Identify which cell holds the provided text, then report its [x, y] central coordinate. 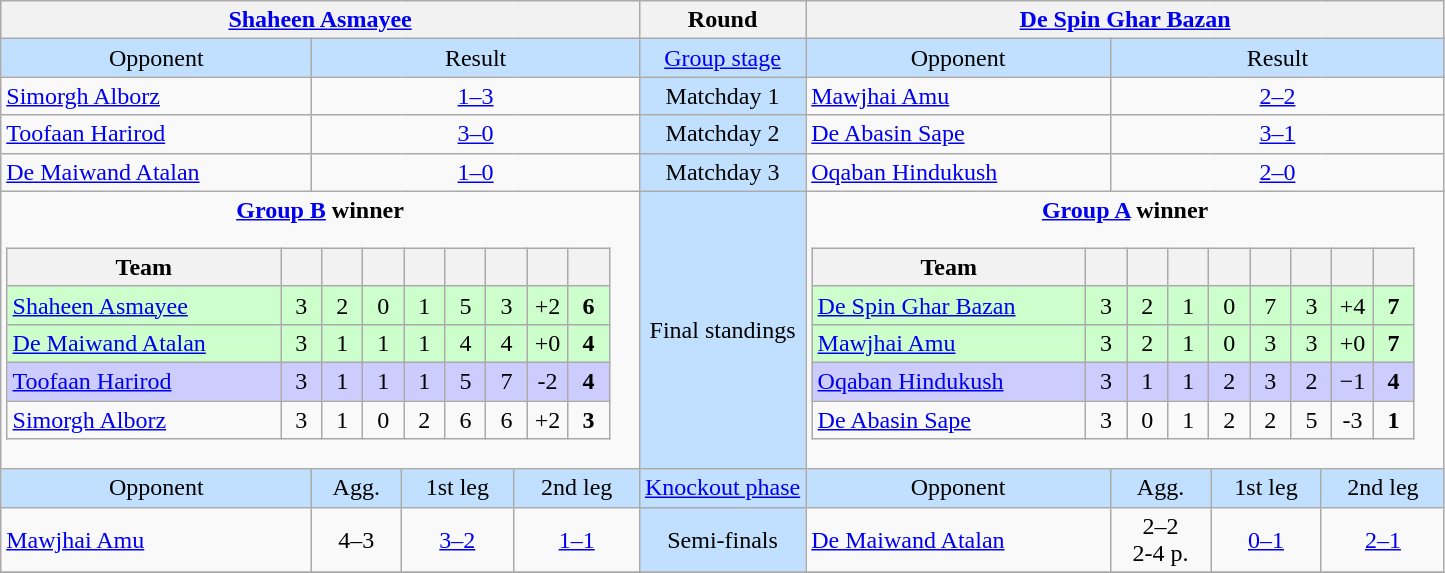
Semi-finals [722, 540]
Knockout phase [722, 488]
2–2 [1278, 96]
Final standings [722, 330]
−1 [1352, 382]
Matchday 3 [722, 172]
2–1 [1382, 540]
+4 [1352, 305]
1–0 [476, 172]
Matchday 2 [722, 134]
Group stage [722, 58]
2–22-4 p. [1161, 540]
-2 [548, 382]
3–1 [1278, 134]
4–3 [356, 540]
0–1 [1266, 540]
Round [722, 20]
3–0 [476, 134]
Matchday 1 [722, 96]
1–1 [576, 540]
-3 [1352, 420]
1–3 [476, 96]
2–0 [1278, 172]
3–2 [458, 540]
